For the text-containing cell, return its midpoint in [X, Y] coordinate format. 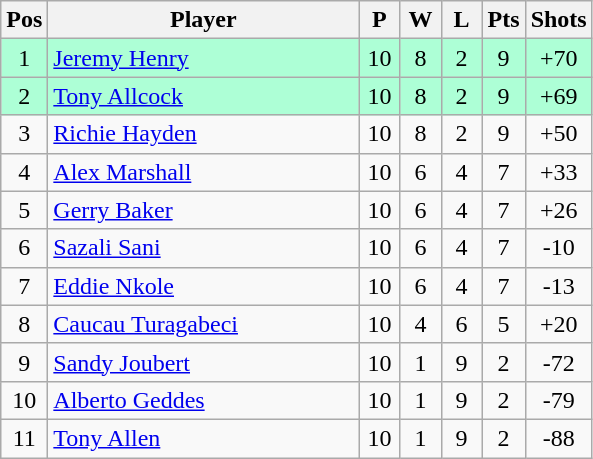
-72 [558, 362]
+33 [558, 172]
+20 [558, 324]
Jeremy Henry [204, 58]
-13 [558, 286]
Gerry Baker [204, 210]
Sazali Sani [204, 248]
11 [24, 438]
L [462, 20]
Alberto Geddes [204, 400]
Pos [24, 20]
Alex Marshall [204, 172]
Player [204, 20]
Caucau Turagabeci [204, 324]
-88 [558, 438]
P [380, 20]
Shots [558, 20]
Richie Hayden [204, 134]
W [420, 20]
+50 [558, 134]
+69 [558, 96]
+26 [558, 210]
Sandy Joubert [204, 362]
3 [24, 134]
+70 [558, 58]
-10 [558, 248]
Eddie Nkole [204, 286]
Tony Allen [204, 438]
Tony Allcock [204, 96]
Pts [504, 20]
-79 [558, 400]
